Find where the given text appears and provide that cell's center as [x, y] coordinate. 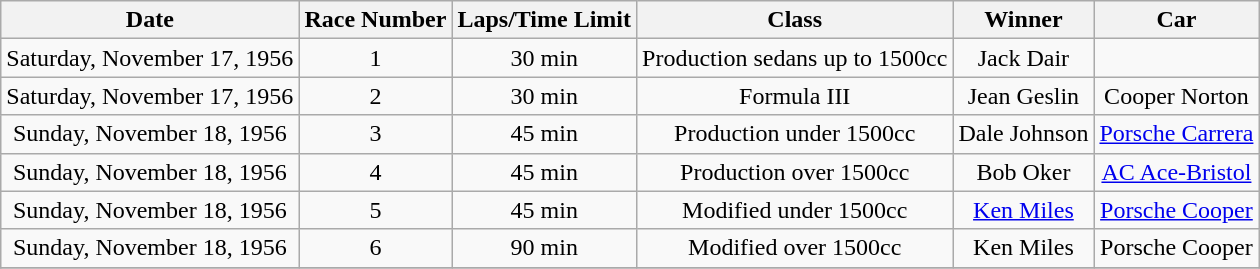
Modified over 1500cc [795, 248]
90 min [544, 248]
5 [376, 210]
Jack Dair [1024, 58]
Porsche Carrera [1176, 134]
Cooper Norton [1176, 96]
Bob Oker [1024, 172]
2 [376, 96]
Class [795, 20]
Car [1176, 20]
1 [376, 58]
Winner [1024, 20]
Production over 1500cc [795, 172]
Race Number [376, 20]
6 [376, 248]
Jean Geslin [1024, 96]
Dale Johnson [1024, 134]
Formula III [795, 96]
Laps/Time Limit [544, 20]
Date [150, 20]
4 [376, 172]
AC Ace-Bristol [1176, 172]
Production under 1500cc [795, 134]
Modified under 1500cc [795, 210]
Production sedans up to 1500cc [795, 58]
3 [376, 134]
